Extract the [X, Y] coordinate from the center of the cell holding the provided text.  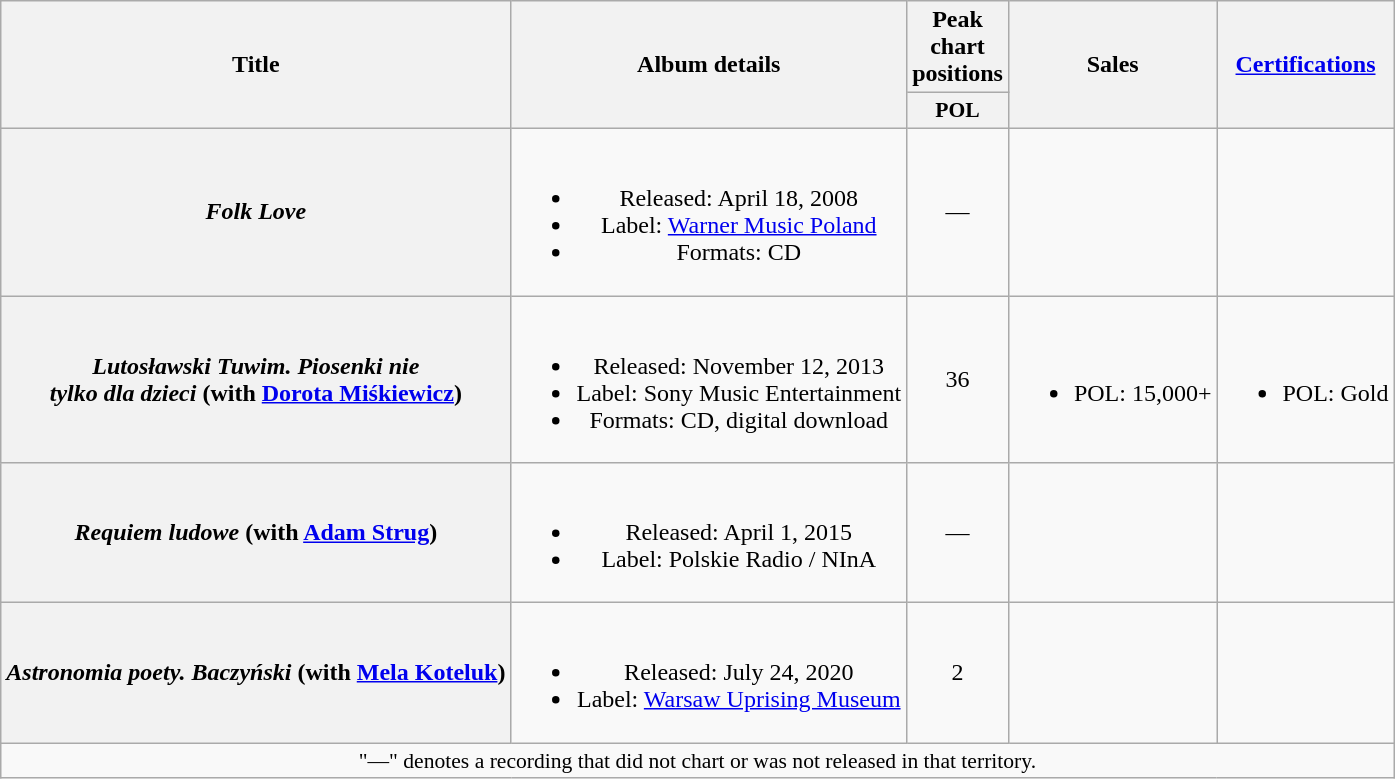
Released: July 24, 2020Label: Warsaw Uprising Museum [709, 673]
Astronomia poety. Baczyński (with Mela Koteluk) [256, 673]
Folk Love [256, 212]
POL [958, 111]
Released: April 1, 2015Label: Polskie Radio / NInA [709, 533]
36 [958, 380]
Requiem ludowe (with Adam Strug) [256, 533]
Certifications [1306, 65]
2 [958, 673]
POL: Gold [1306, 380]
Title [256, 65]
Released: April 18, 2008Label: Warner Music PolandFormats: CD [709, 212]
"—" denotes a recording that did not chart or was not released in that territory. [698, 761]
POL: 15,000+ [1112, 380]
Released: November 12, 2013Label: Sony Music EntertainmentFormats: CD, digital download [709, 380]
Lutosławski Tuwim. Piosenki nietylko dla dzieci (with Dorota Miśkiewicz) [256, 380]
Peak chart positions [958, 47]
Sales [1112, 65]
Album details [709, 65]
